Detect which cell encompasses the target text, then output its [X, Y] center coordinate. 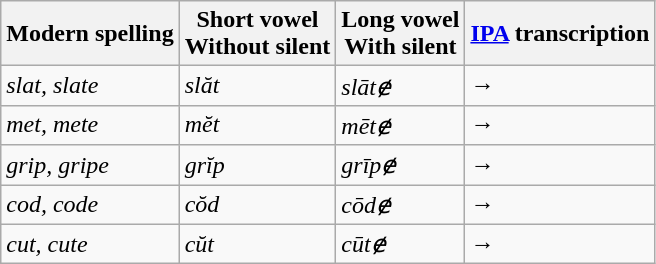
met, mete [90, 125]
slat, slate [90, 86]
cŏd [258, 204]
grīpɇ [400, 165]
grĭp [258, 165]
cōdɇ [400, 204]
cŭt [258, 244]
grip, gripe [90, 165]
slăt [258, 86]
mētɇ [400, 125]
Long vowelWith silent [400, 34]
IPA transcription [560, 34]
Modern spelling [90, 34]
Short vowelWithout silent [258, 34]
slātɇ [400, 86]
mĕt [258, 125]
cut, cute [90, 244]
cūtɇ [400, 244]
cod, code [90, 204]
